Return the [X, Y] coordinate for the center point of the cell that contains the specified text.  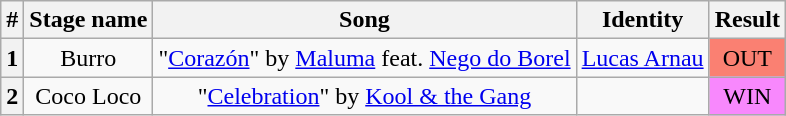
"Corazón" by Maluma feat. Nego do Borel [364, 58]
Song [364, 20]
# [12, 20]
Burro [88, 58]
2 [12, 96]
Coco Loco [88, 96]
OUT [747, 58]
Identity [642, 20]
WIN [747, 96]
"Celebration" by Kool & the Gang [364, 96]
Result [747, 20]
Lucas Arnau [642, 58]
1 [12, 58]
Stage name [88, 20]
